From the cell containing the given text, extract its center point as [X, Y] coordinate. 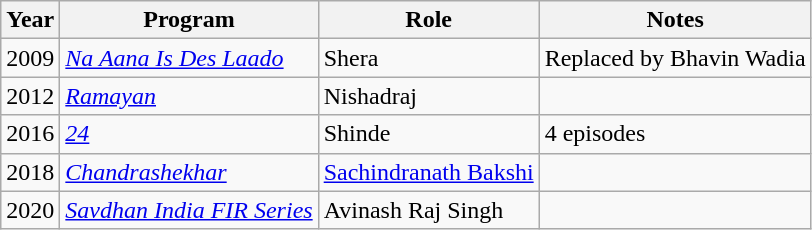
Ramayan [189, 96]
4 episodes [675, 134]
2009 [30, 58]
2016 [30, 134]
2018 [30, 172]
Avinash Raj Singh [428, 210]
24 [189, 134]
Notes [675, 20]
Shera [428, 58]
Chandrashekhar [189, 172]
Replaced by Bhavin Wadia [675, 58]
Role [428, 20]
Year [30, 20]
2012 [30, 96]
Shinde [428, 134]
Nishadraj [428, 96]
Sachindranath Bakshi [428, 172]
Na Aana Is Des Laado [189, 58]
Savdhan India FIR Series [189, 210]
2020 [30, 210]
Program [189, 20]
